Return the [X, Y] coordinate for the center point of the cell that contains the specified text.  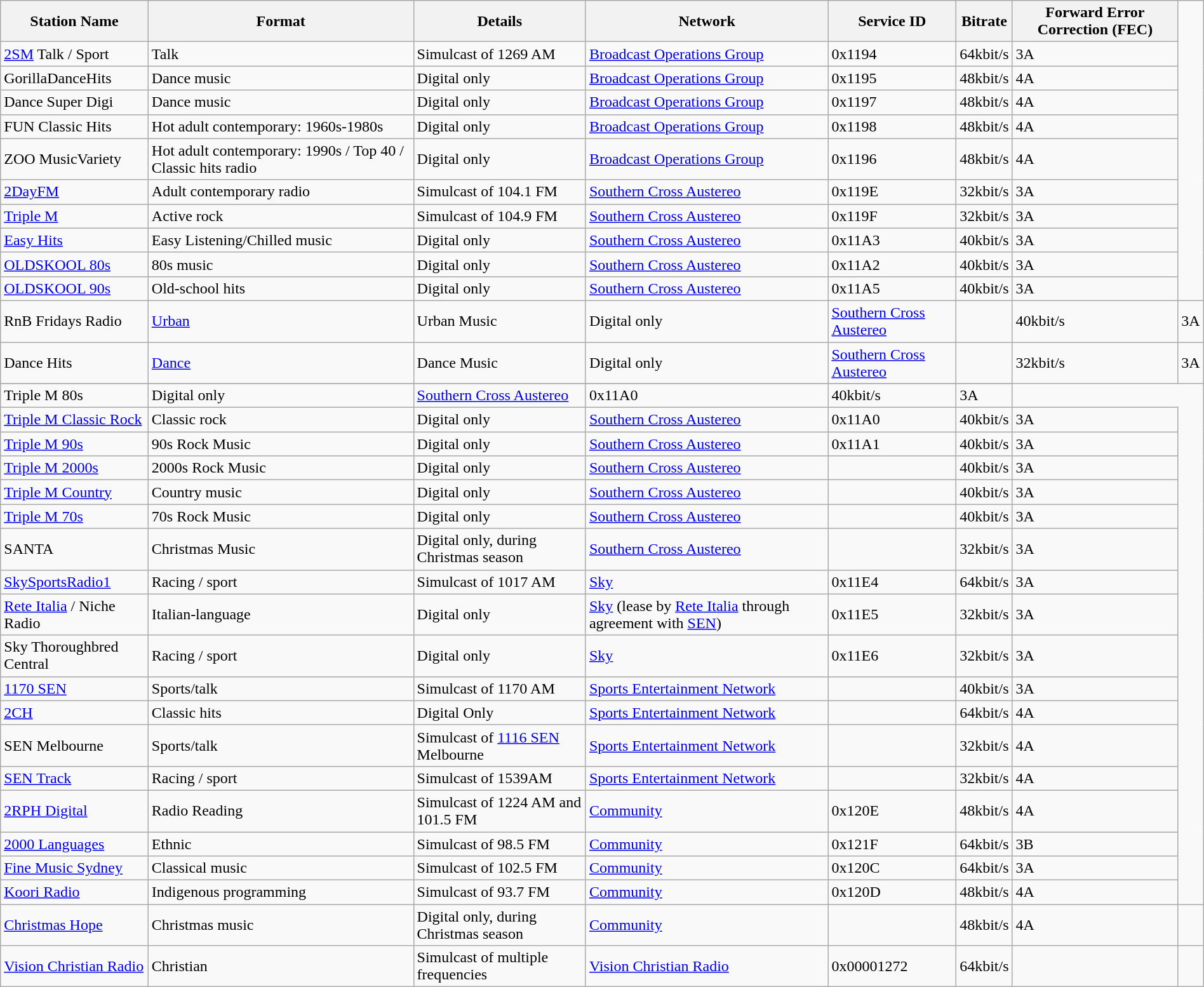
0x120E [892, 810]
Simulcast of 93.7 FM [499, 892]
2DayFM [75, 192]
Triple M Classic Rock [75, 420]
Simulcast of 1224 AM and 101.5 FM [499, 810]
Hot adult contemporary: 1960s-1980s [281, 126]
Network [706, 22]
Classic rock [281, 420]
Fine Music Sydney [75, 868]
Rete Italia / Niche Radio [75, 615]
0x11E4 [892, 582]
0x1194 [892, 54]
Triple M 90s [75, 444]
Classical music [281, 868]
Triple M [75, 216]
0x119E [892, 192]
SANTA [75, 549]
Christmas Hope [75, 925]
Triple M 2000s [75, 468]
2RPH Digital [75, 810]
GorillaDanceHits [75, 78]
Radio Reading [281, 810]
Country music [281, 492]
0x119F [892, 216]
2000s Rock Music [281, 468]
Easy Hits [75, 240]
ZOO MusicVariety [75, 159]
Koori Radio [75, 892]
2SM Talk / Sport [75, 54]
Simulcast of 1269 AM [499, 54]
0x1197 [892, 102]
Simulcast of 104.1 FM [499, 192]
0x11A1 [892, 444]
0x11A2 [892, 264]
Format [281, 22]
Simulcast of 104.9 FM [499, 216]
Italian-language [281, 615]
70s Rock Music [281, 516]
Simulcast of 102.5 FM [499, 868]
2000 Languages [75, 844]
0x1198 [892, 126]
Triple M 80s [75, 396]
Simulcast of multiple frequencies [499, 967]
Sky Thoroughbred Central [75, 655]
0x120C [892, 868]
0x11A3 [892, 240]
Christmas music [281, 925]
Old-school hits [281, 288]
1170 SEN [75, 688]
0x11E5 [892, 615]
Talk [281, 54]
SEN Track [75, 778]
Service ID [892, 22]
Triple M 70s [75, 516]
Dance Hits [75, 362]
0x1195 [892, 78]
Classic hits [281, 713]
0x120D [892, 892]
SEN Melbourne [75, 746]
Easy Listening/Chilled music [281, 240]
Active rock [281, 216]
Forward Error Correction (FEC) [1095, 22]
Adult contemporary radio [281, 192]
Triple M Country [75, 492]
Urban Music [499, 321]
Dance [281, 362]
Bitrate [984, 22]
Christmas Music [281, 549]
0x00001272 [892, 967]
Details [499, 22]
0x1196 [892, 159]
RnB Fridays Radio [75, 321]
Digital Only [499, 713]
0x121F [892, 844]
FUN Classic Hits [75, 126]
Station Name [75, 22]
3B [1095, 844]
2CH [75, 713]
OLDSKOOL 90s [75, 288]
Hot adult contemporary: 1990s / Top 40 / Classic hits radio [281, 159]
0x11A5 [892, 288]
Dance Super Digi [75, 102]
Simulcast of 1539AM [499, 778]
Simulcast of 1116 SEN Melbourne [499, 746]
Simulcast of 98.5 FM [499, 844]
Urban [281, 321]
Simulcast of 1017 AM [499, 582]
Dance Music [499, 362]
Ethnic [281, 844]
SkySportsRadio1 [75, 582]
80s music [281, 264]
Simulcast of 1170 AM [499, 688]
Indigenous programming [281, 892]
0x11E6 [892, 655]
OLDSKOOL 80s [75, 264]
Christian [281, 967]
90s Rock Music [281, 444]
Sky (lease by Rete Italia through agreement with SEN) [706, 615]
